Return the [X, Y] coordinate for the center point of the cell that contains the specified text.  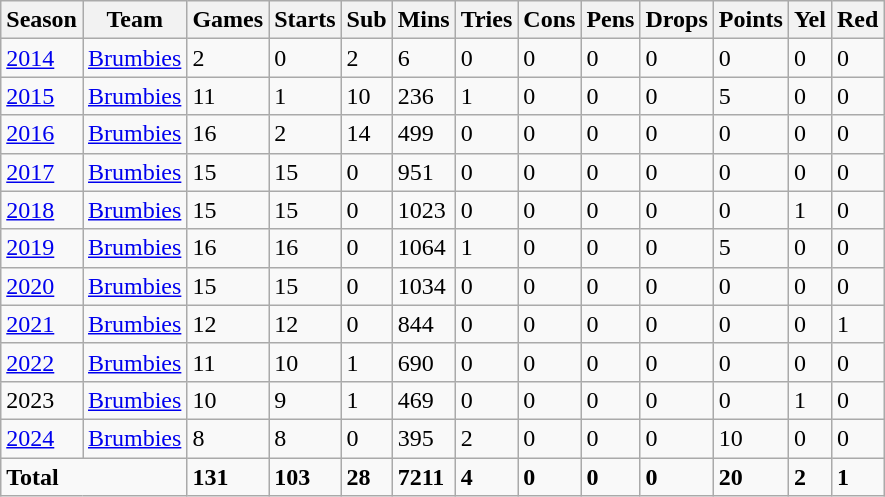
Total [94, 477]
Games [228, 20]
844 [424, 324]
499 [424, 134]
Team [134, 20]
Cons [550, 20]
951 [424, 172]
469 [424, 400]
1034 [424, 286]
1023 [424, 210]
131 [228, 477]
2016 [42, 134]
2023 [42, 400]
Tries [486, 20]
103 [305, 477]
2018 [42, 210]
1064 [424, 248]
28 [366, 477]
690 [424, 362]
2015 [42, 96]
14 [366, 134]
2021 [42, 324]
Starts [305, 20]
2017 [42, 172]
2020 [42, 286]
Yel [810, 20]
Season [42, 20]
Points [750, 20]
395 [424, 438]
236 [424, 96]
Drops [676, 20]
2019 [42, 248]
2014 [42, 58]
2024 [42, 438]
6 [424, 58]
Sub [366, 20]
9 [305, 400]
Mins [424, 20]
4 [486, 477]
20 [750, 477]
Red [857, 20]
Pens [610, 20]
7211 [424, 477]
2022 [42, 362]
